Output the [x, y] coordinate of the center of the cell containing the given text.  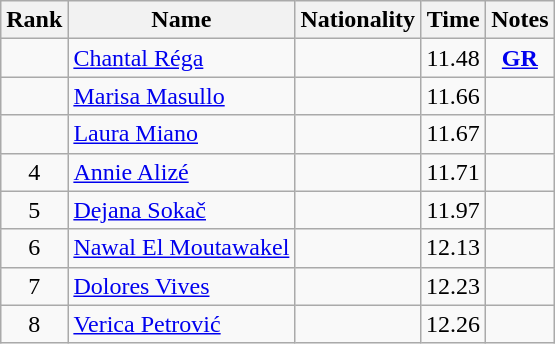
Marisa Masullo [182, 96]
Dolores Vives [182, 286]
7 [34, 286]
6 [34, 248]
11.67 [454, 134]
Dejana Sokač [182, 210]
11.71 [454, 172]
8 [34, 324]
Rank [34, 20]
Laura Miano [182, 134]
12.13 [454, 248]
Verica Petrović [182, 324]
Annie Alizé [182, 172]
Name [182, 20]
Chantal Réga [182, 58]
Nawal El Moutawakel [182, 248]
11.97 [454, 210]
11.48 [454, 58]
12.26 [454, 324]
Notes [520, 20]
12.23 [454, 286]
4 [34, 172]
11.66 [454, 96]
Time [454, 20]
Nationality [358, 20]
5 [34, 210]
GR [520, 58]
